Detect which cell encompasses the target text, then output its (X, Y) center coordinate. 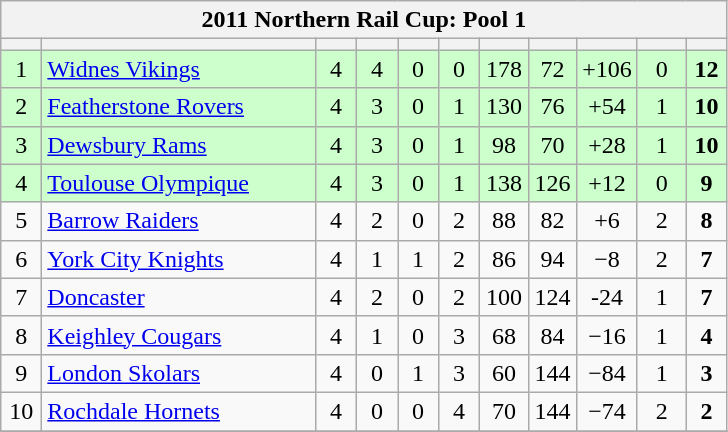
Doncaster (179, 297)
84 (552, 335)
60 (504, 373)
130 (504, 107)
+6 (608, 221)
Keighley Cougars (179, 335)
Dewsbury Rams (179, 145)
94 (552, 259)
−16 (608, 335)
−84 (608, 373)
82 (552, 221)
138 (504, 183)
6 (22, 259)
5 (22, 221)
−74 (608, 411)
86 (504, 259)
124 (552, 297)
88 (504, 221)
2011 Northern Rail Cup: Pool 1 (364, 20)
Toulouse Olympique (179, 183)
98 (504, 145)
London Skolars (179, 373)
Widnes Vikings (179, 69)
+54 (608, 107)
126 (552, 183)
+28 (608, 145)
−8 (608, 259)
76 (552, 107)
12 (706, 69)
Featherstone Rovers (179, 107)
Barrow Raiders (179, 221)
+12 (608, 183)
178 (504, 69)
68 (504, 335)
72 (552, 69)
+106 (608, 69)
York City Knights (179, 259)
100 (504, 297)
Rochdale Hornets (179, 411)
-24 (608, 297)
